Extract the (X, Y) coordinate from the center of the cell holding the provided text.  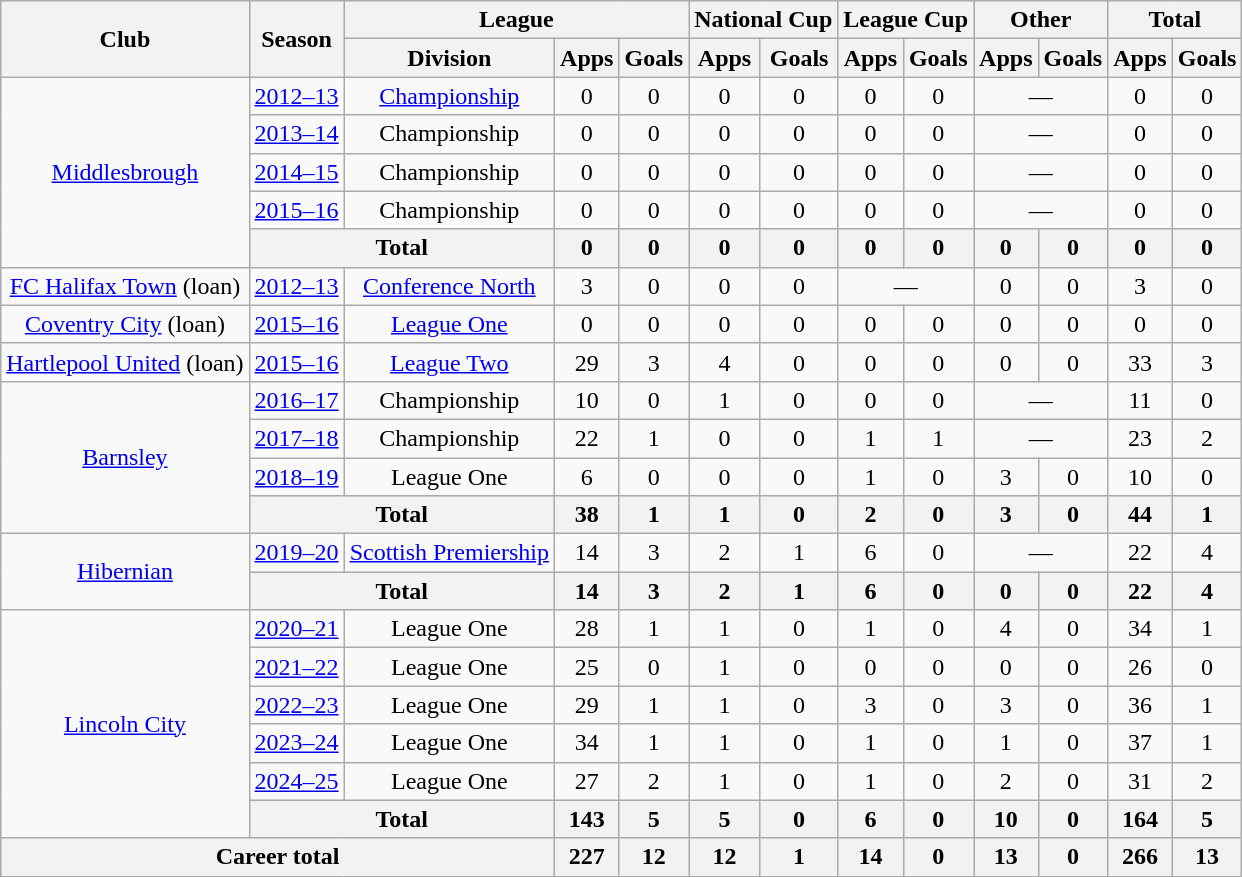
Club (125, 39)
143 (587, 819)
2014–15 (296, 172)
2018–19 (296, 477)
FC Halifax Town (loan) (125, 286)
2024–25 (296, 781)
2019–20 (296, 553)
2023–24 (296, 743)
26 (1140, 667)
164 (1140, 819)
Conference North (449, 286)
League Two (449, 362)
31 (1140, 781)
National Cup (764, 20)
2021–22 (296, 667)
28 (587, 629)
Scottish Premiership (449, 553)
Lincoln City (125, 724)
Middlesbrough (125, 172)
38 (587, 515)
Barnsley (125, 457)
27 (587, 781)
2016–17 (296, 400)
33 (1140, 362)
Hibernian (125, 572)
2020–21 (296, 629)
Career total (278, 857)
Coventry City (loan) (125, 324)
2013–14 (296, 134)
2022–23 (296, 705)
37 (1140, 743)
2017–18 (296, 438)
League (516, 20)
266 (1140, 857)
25 (587, 667)
11 (1140, 400)
Hartlepool United (loan) (125, 362)
League Cup (906, 20)
Division (449, 58)
44 (1140, 515)
36 (1140, 705)
Season (296, 39)
23 (1140, 438)
Other (1041, 20)
227 (587, 857)
